For the text-containing cell, return its midpoint in (x, y) coordinate format. 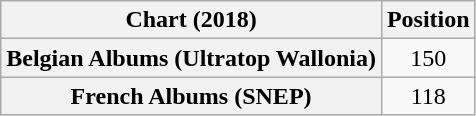
Belgian Albums (Ultratop Wallonia) (192, 58)
118 (428, 96)
Chart (2018) (192, 20)
French Albums (SNEP) (192, 96)
150 (428, 58)
Position (428, 20)
